Output the (X, Y) coordinate of the center of the cell containing the given text.  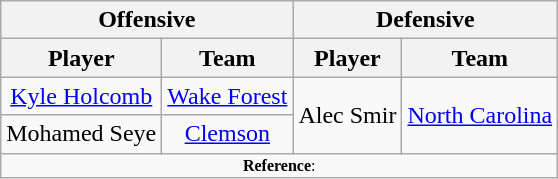
Defensive (426, 20)
Wake Forest (228, 96)
Offensive (147, 20)
Clemson (228, 134)
Reference: (280, 165)
Mohamed Seye (82, 134)
North Carolina (480, 115)
Alec Smir (348, 115)
Kyle Holcomb (82, 96)
